Return the (X, Y) coordinate for the center point of the cell that contains the specified text.  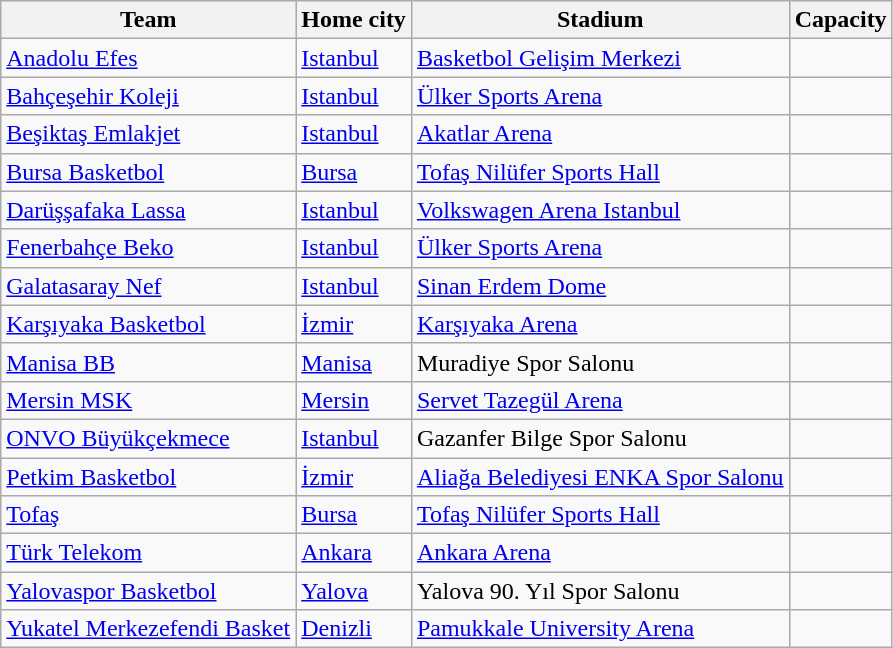
ONVO Büyükçekmece (148, 438)
Manisa (354, 362)
Manisa BB (148, 362)
Darüşşafaka Lassa (148, 210)
Capacity (840, 20)
Volkswagen Arena Istanbul (600, 210)
Fenerbahçe Beko (148, 248)
Tofaş (148, 515)
Muradiye Spor Salonu (600, 362)
Yalova 90. Yıl Spor Salonu (600, 591)
Galatasaray Nef (148, 286)
Karşıyaka Basketbol (148, 324)
Beşiktaş Emlakjet (148, 134)
Yalova (354, 591)
Ankara (354, 553)
Anadolu Efes (148, 58)
Mersin (354, 400)
Yalovaspor Basketbol (148, 591)
Servet Tazegül Arena (600, 400)
Ankara Arena (600, 553)
Gazanfer Bilge Spor Salonu (600, 438)
Aliağa Belediyesi ENKA Spor Salonu (600, 477)
Mersin MSK (148, 400)
Akatlar Arena (600, 134)
Home city (354, 20)
Yukatel Merkezefendi Basket (148, 629)
Bahçeşehir Koleji (148, 96)
Denizli (354, 629)
Sinan Erdem Dome (600, 286)
Stadium (600, 20)
Team (148, 20)
Bursa Basketbol (148, 172)
Petkim Basketbol (148, 477)
Karşıyaka Arena (600, 324)
Türk Telekom (148, 553)
Basketbol Gelişim Merkezi (600, 58)
Pamukkale University Arena (600, 629)
